Determine the [x, y] coordinate at the center of the cell enclosing the given text.  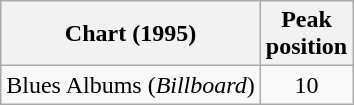
Chart (1995) [131, 34]
10 [306, 85]
Blues Albums (Billboard) [131, 85]
Peakposition [306, 34]
